For the text-containing cell, return its midpoint in (X, Y) coordinate format. 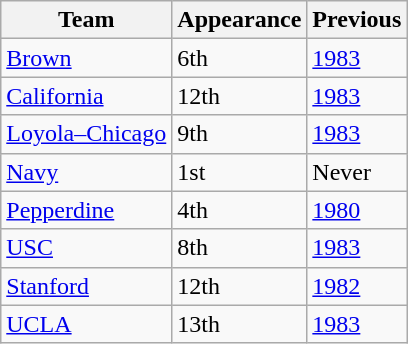
USC (86, 248)
6th (240, 58)
Previous (357, 20)
Never (357, 172)
13th (240, 324)
9th (240, 134)
Appearance (240, 20)
Navy (86, 172)
1st (240, 172)
UCLA (86, 324)
California (86, 96)
Team (86, 20)
8th (240, 248)
1982 (357, 286)
Brown (86, 58)
Loyola–Chicago (86, 134)
Pepperdine (86, 210)
4th (240, 210)
Stanford (86, 286)
1980 (357, 210)
